Extract the [x, y] coordinate from the center of the cell holding the provided text.  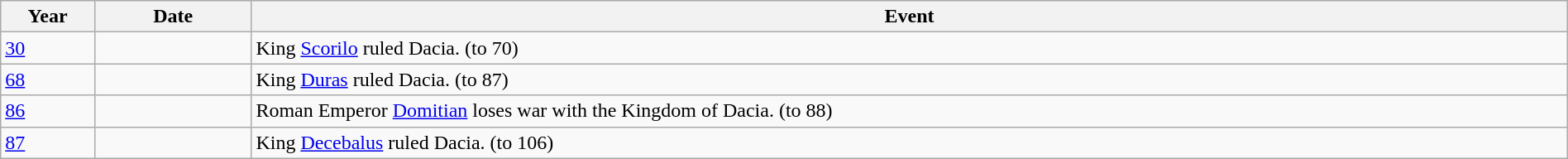
Roman Emperor Domitian loses war with the Kingdom of Dacia. (to 88) [910, 111]
87 [48, 142]
Date [172, 17]
King Scorilo ruled Dacia. (to 70) [910, 48]
30 [48, 48]
King Duras ruled Dacia. (to 87) [910, 79]
68 [48, 79]
Event [910, 17]
Year [48, 17]
King Decebalus ruled Dacia. (to 106) [910, 142]
86 [48, 111]
